Output the [X, Y] coordinate of the center of the cell containing the given text.  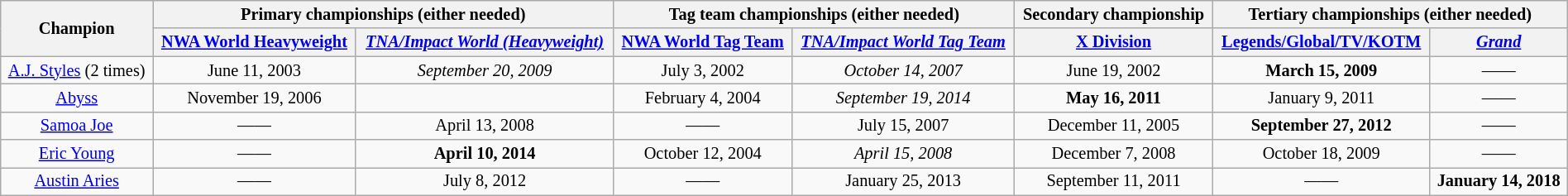
April 13, 2008 [485, 126]
December 7, 2008 [1114, 154]
December 11, 2005 [1114, 126]
September 20, 2009 [485, 70]
February 4, 2004 [703, 98]
Grand [1499, 42]
Champion [77, 28]
TNA/Impact World (Heavyweight) [485, 42]
January 25, 2013 [903, 181]
October 12, 2004 [703, 154]
January 14, 2018 [1499, 181]
July 15, 2007 [903, 126]
NWA World Tag Team [703, 42]
November 19, 2006 [255, 98]
June 11, 2003 [255, 70]
May 16, 2011 [1114, 98]
October 14, 2007 [903, 70]
September 19, 2014 [903, 98]
Abyss [77, 98]
September 11, 2011 [1114, 181]
March 15, 2009 [1322, 70]
TNA/Impact World Tag Team [903, 42]
April 15, 2008 [903, 154]
A.J. Styles (2 times) [77, 70]
July 8, 2012 [485, 181]
April 10, 2014 [485, 154]
June 19, 2002 [1114, 70]
September 27, 2012 [1322, 126]
Eric Young [77, 154]
Tertiary championships (either needed) [1389, 14]
Primary championships (either needed) [384, 14]
October 18, 2009 [1322, 154]
Samoa Joe [77, 126]
Tag team championships (either needed) [814, 14]
July 3, 2002 [703, 70]
January 9, 2011 [1322, 98]
X Division [1114, 42]
Legends/Global/TV/KOTM [1322, 42]
Austin Aries [77, 181]
Secondary championship [1114, 14]
NWA World Heavyweight [255, 42]
